Determine the (X, Y) coordinate at the center of the cell enclosing the given text.  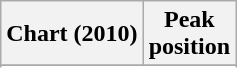
Chart (2010) (72, 34)
Peakposition (189, 34)
